Provide the [X, Y] coordinate of the cell's center where the given text is located.  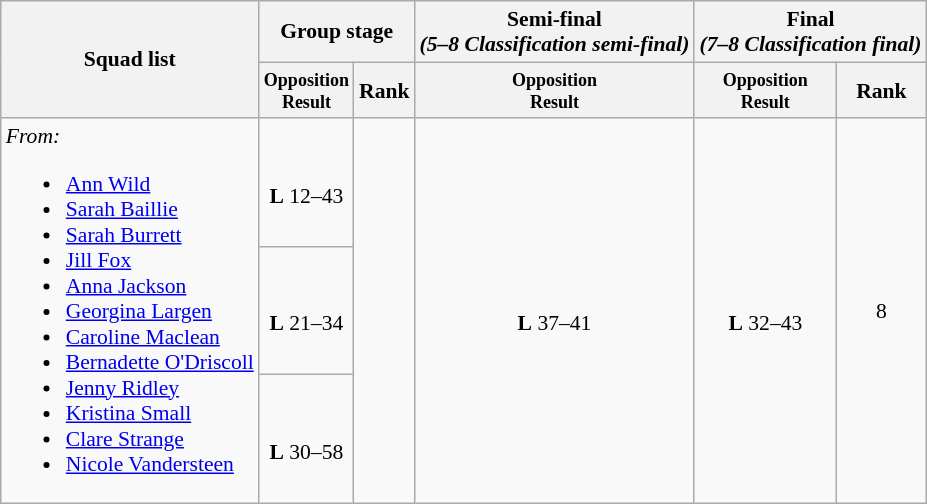
Semi-final(5–8 Classification semi-final) [555, 32]
8 [881, 312]
L 30–58 [306, 439]
Final(7–8 Classification final) [810, 32]
L 32–43 [765, 312]
L 21–34 [306, 311]
L 12–43 [306, 183]
Squad list [130, 60]
L 37–41 [555, 312]
Group stage [337, 32]
